Determine the [x, y] coordinate at the center of the cell enclosing the given text.  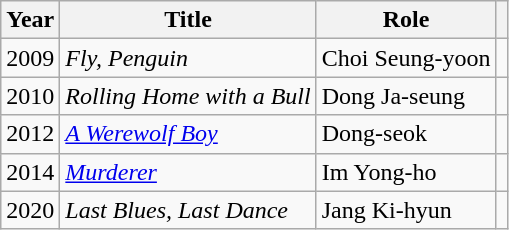
Dong-seok [406, 134]
Murderer [188, 172]
Dong Ja-seung [406, 96]
Role [406, 20]
2009 [30, 58]
Title [188, 20]
2020 [30, 210]
Fly, Penguin [188, 58]
Im Yong-ho [406, 172]
Jang Ki-hyun [406, 210]
2012 [30, 134]
Last Blues, Last Dance [188, 210]
Year [30, 20]
2014 [30, 172]
Rolling Home with a Bull [188, 96]
A Werewolf Boy [188, 134]
Choi Seung-yoon [406, 58]
2010 [30, 96]
